Determine the [x, y] coordinate at the center of the cell enclosing the given text.  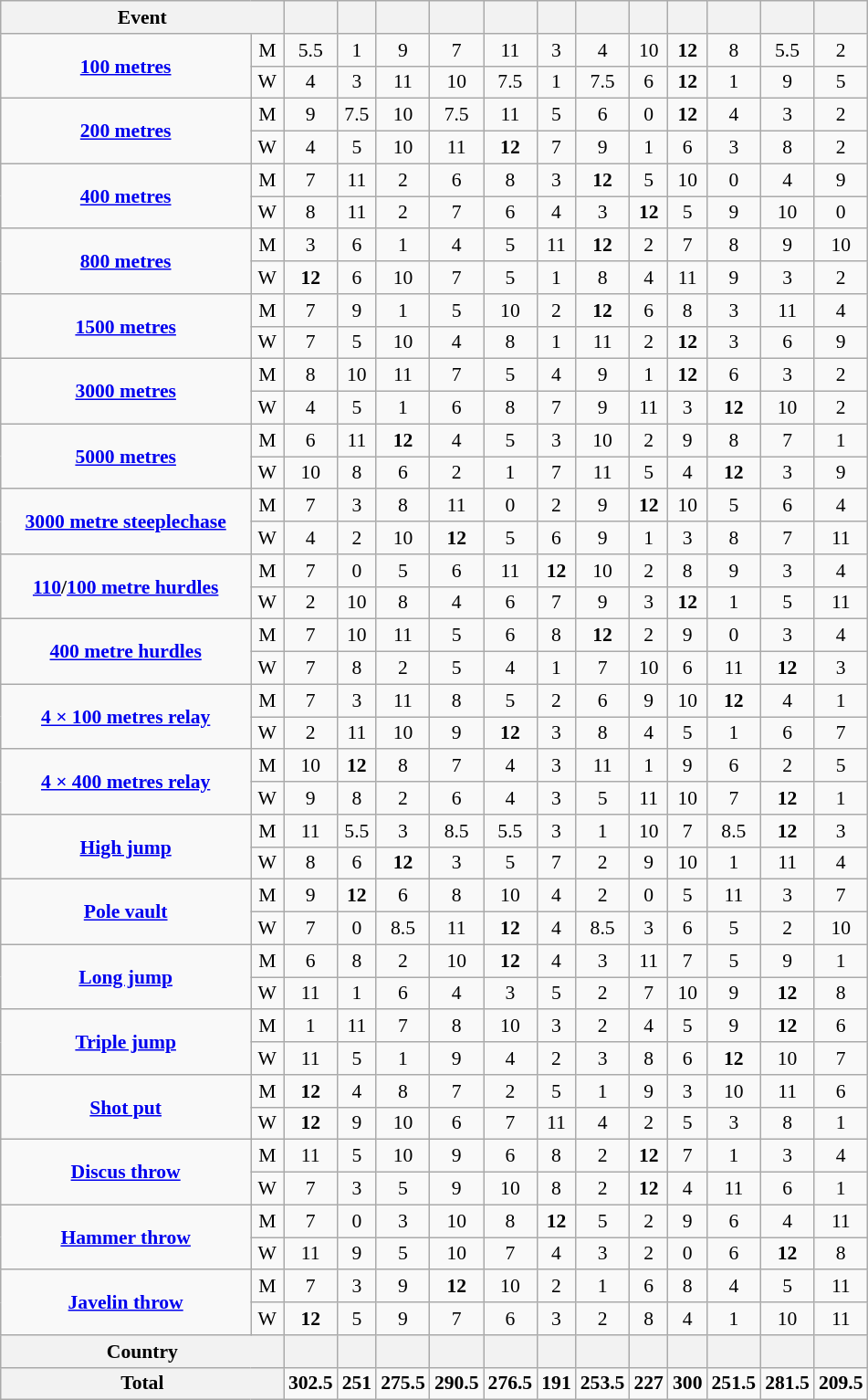
275.5 [403, 1384]
Triple jump [126, 1043]
4 × 100 metres relay [126, 716]
1500 metres [126, 327]
Total [142, 1384]
191 [557, 1384]
High jump [126, 847]
251 [358, 1384]
253.5 [602, 1384]
302.5 [310, 1384]
3000 metres [126, 391]
Shot put [126, 1107]
Discus throw [126, 1173]
400 metres [126, 195]
110/100 metre hurdles [126, 586]
Pole vault [126, 911]
400 metre hurdles [126, 652]
200 metres [126, 132]
Javelin throw [126, 1302]
290.5 [456, 1384]
276.5 [511, 1384]
251.5 [734, 1384]
209.5 [842, 1384]
281.5 [787, 1384]
Event [142, 17]
4 × 400 metres relay [126, 782]
Country [142, 1352]
300 [688, 1384]
Long jump [126, 977]
800 metres [126, 261]
227 [648, 1384]
Hammer throw [126, 1237]
3000 metre steeplechase [126, 522]
100 metres [126, 66]
5000 metres [126, 457]
